Pinpoint the cell where the given text exists, returning its [X, Y] midpoint coordinate. 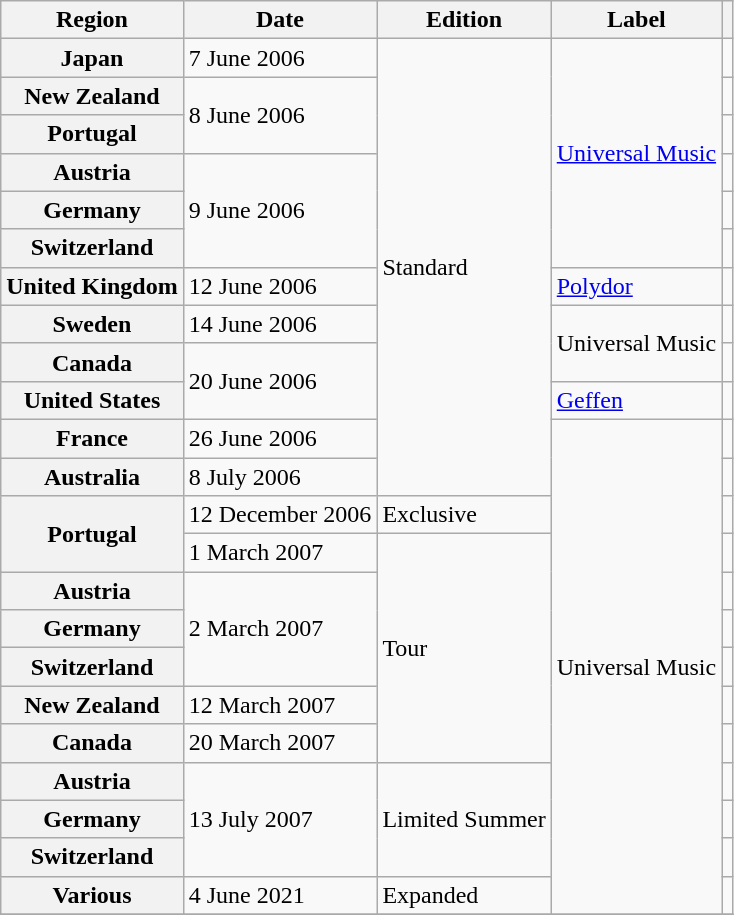
12 March 2007 [280, 705]
8 June 2006 [280, 115]
Australia [92, 477]
26 June 2006 [280, 438]
1 March 2007 [280, 553]
Polydor [636, 286]
Region [92, 20]
Sweden [92, 324]
United Kingdom [92, 286]
12 June 2006 [280, 286]
Tour [464, 648]
2 March 2007 [280, 629]
7 June 2006 [280, 58]
9 June 2006 [280, 210]
Date [280, 20]
Various [92, 895]
12 December 2006 [280, 515]
France [92, 438]
Edition [464, 20]
Exclusive [464, 515]
4 June 2021 [280, 895]
14 June 2006 [280, 324]
Expanded [464, 895]
United States [92, 400]
Standard [464, 268]
Geffen [636, 400]
Limited Summer [464, 819]
13 July 2007 [280, 819]
20 June 2006 [280, 381]
20 March 2007 [280, 743]
8 July 2006 [280, 477]
Label [636, 20]
Japan [92, 58]
